Return (X, Y) of the center of cell containing provided text 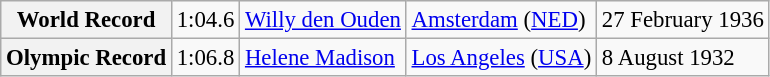
8 August 1932 (684, 58)
Helene Madison (324, 58)
Amsterdam (NED) (501, 20)
1:06.8 (205, 58)
1:04.6 (205, 20)
Los Angeles (USA) (501, 58)
27 February 1936 (684, 20)
Olympic Record (86, 58)
Willy den Ouden (324, 20)
World Record (86, 20)
